Pinpoint the cell where the given text exists, returning its [X, Y] midpoint coordinate. 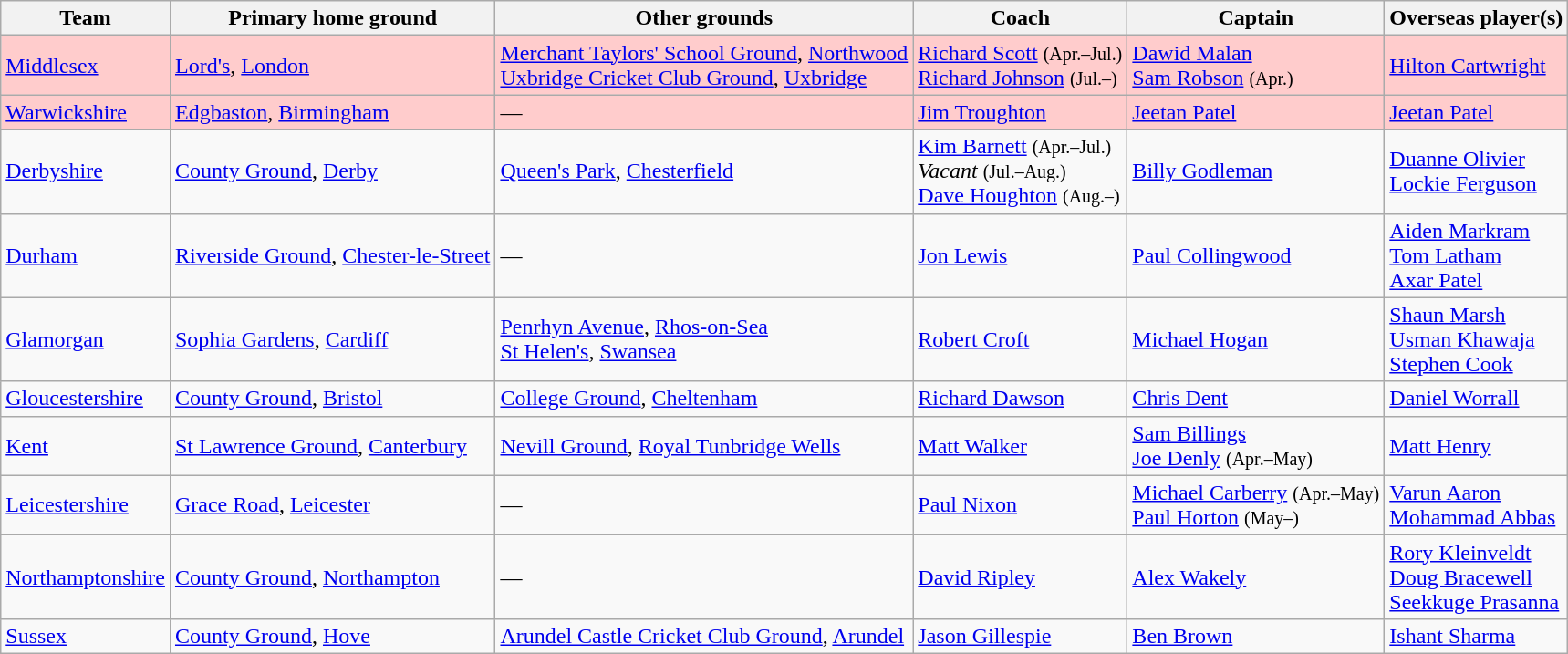
Paul Collingwood [1256, 255]
Matt Walker [1020, 445]
Riverside Ground, Chester-le-Street [332, 255]
Paul Nixon [1020, 505]
Billy Godleman [1256, 171]
Penrhyn Avenue, Rhos-on-SeaSt Helen's, Swansea [704, 339]
Overseas player(s) [1476, 18]
Primary home ground [332, 18]
Michael Carberry (Apr.–May) Paul Horton (May–) [1256, 505]
Derbyshire [86, 171]
Jim Troughton [1020, 112]
Robert Croft [1020, 339]
Warwickshire [86, 112]
County Ground, Hove [332, 636]
Arundel Castle Cricket Club Ground, Arundel [704, 636]
Nevill Ground, Royal Tunbridge Wells [704, 445]
Northamptonshire [86, 576]
County Ground, Derby [332, 171]
Sam Billings Joe Denly (Apr.–May) [1256, 445]
Richard Scott (Apr.–Jul.) Richard Johnson (Jul.–) [1020, 66]
Matt Henry [1476, 445]
St Lawrence Ground, Canterbury [332, 445]
Rory Kleinveldt Doug Bracewell Seekkuge Prasanna [1476, 576]
Chris Dent [1256, 399]
Richard Dawson [1020, 399]
Varun Aaron Mohammad Abbas [1476, 505]
Leicestershire [86, 505]
Glamorgan [86, 339]
Other grounds [704, 18]
Gloucestershire [86, 399]
Aiden Markram Tom Latham Axar Patel [1476, 255]
David Ripley [1020, 576]
Dawid Malan Sam Robson (Apr.) [1256, 66]
Jon Lewis [1020, 255]
Shaun Marsh Usman Khawaja Stephen Cook [1476, 339]
Coach [1020, 18]
Ishant Sharma [1476, 636]
Duanne Olivier Lockie Ferguson [1476, 171]
Kent [86, 445]
Michael Hogan [1256, 339]
Captain [1256, 18]
Lord's, London [332, 66]
Alex Wakely [1256, 576]
Sussex [86, 636]
County Ground, Northampton [332, 576]
Edgbaston, Birmingham [332, 112]
Daniel Worrall [1476, 399]
Merchant Taylors' School Ground, NorthwoodUxbridge Cricket Club Ground, Uxbridge [704, 66]
Hilton Cartwright [1476, 66]
Queen's Park, Chesterfield [704, 171]
Grace Road, Leicester [332, 505]
Durham [86, 255]
Middlesex [86, 66]
Ben Brown [1256, 636]
Kim Barnett (Apr.–Jul.) Vacant (Jul.–Aug.) Dave Houghton (Aug.–) [1020, 171]
Team [86, 18]
County Ground, Bristol [332, 399]
Sophia Gardens, Cardiff [332, 339]
Jason Gillespie [1020, 636]
College Ground, Cheltenham [704, 399]
